Return (x, y) of the center of cell containing provided text 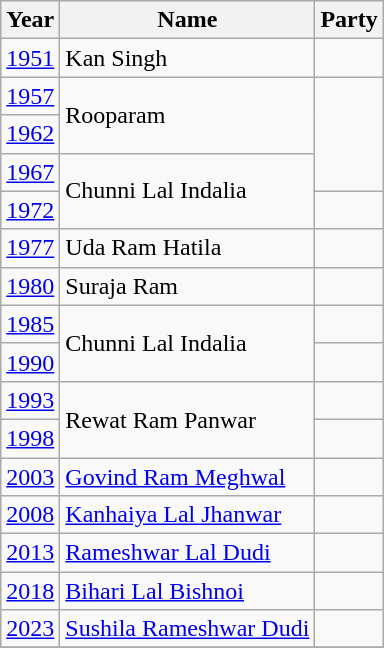
1957 (30, 96)
1993 (30, 400)
Suraja Ram (188, 286)
Bihari Lal Bishnoi (188, 591)
1977 (30, 248)
Rooparam (188, 115)
1967 (30, 172)
1980 (30, 286)
Kanhaiya Lal Jhanwar (188, 515)
1951 (30, 58)
Rameshwar Lal Dudi (188, 553)
1962 (30, 134)
Name (188, 20)
Govind Ram Meghwal (188, 477)
2018 (30, 591)
Kan Singh (188, 58)
2023 (30, 629)
1998 (30, 438)
2013 (30, 553)
Party (349, 20)
Sushila Rameshwar Dudi (188, 629)
2003 (30, 477)
1972 (30, 210)
1985 (30, 324)
Year (30, 20)
Rewat Ram Panwar (188, 419)
2008 (30, 515)
1990 (30, 362)
Uda Ram Hatila (188, 248)
